Locate the cell with the specified text and output its [X, Y] center coordinate. 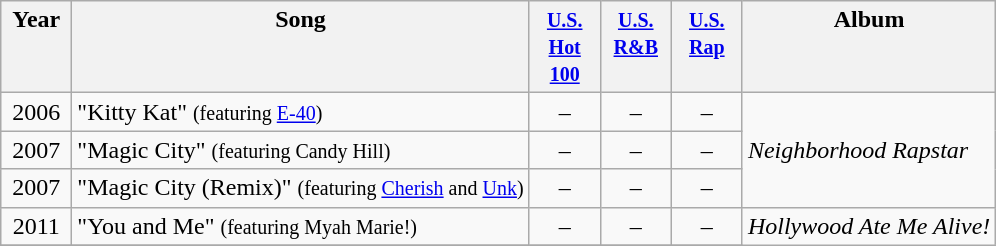
U.S. Rap [706, 47]
Album [868, 47]
Year [36, 47]
U.S. Hot 100 [564, 47]
Neighborhood Rapstar [868, 150]
"Magic City" (featuring Candy Hill) [300, 150]
2006 [36, 112]
Hollywood Ate Me Alive! [868, 226]
"You and Me" (featuring Myah Marie!) [300, 226]
"Kitty Kat" (featuring E-40) [300, 112]
U.S. R&B [636, 47]
2011 [36, 226]
Song [300, 47]
"Magic City (Remix)" (featuring Cherish and Unk) [300, 188]
